Determine the [x, y] coordinate at the center of the cell enclosing the given text.  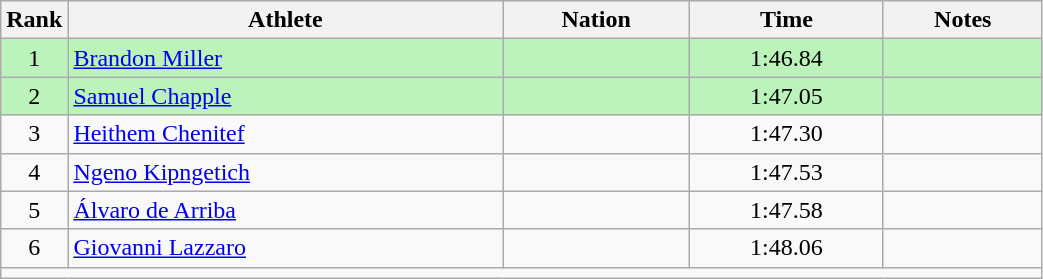
Athlete [286, 20]
Samuel Chapple [286, 96]
Rank [34, 20]
Time [786, 20]
5 [34, 210]
Heithem Chenitef [286, 134]
Giovanni Lazzaro [286, 248]
Ngeno Kipngetich [286, 172]
6 [34, 248]
Notes [962, 20]
Nation [596, 20]
1 [34, 58]
3 [34, 134]
1:47.30 [786, 134]
4 [34, 172]
1:47.05 [786, 96]
2 [34, 96]
1:47.58 [786, 210]
Brandon Miller [286, 58]
1:47.53 [786, 172]
1:48.06 [786, 248]
1:46.84 [786, 58]
Álvaro de Arriba [286, 210]
